Provide the (x, y) coordinate of the cell's center where the given text is located.  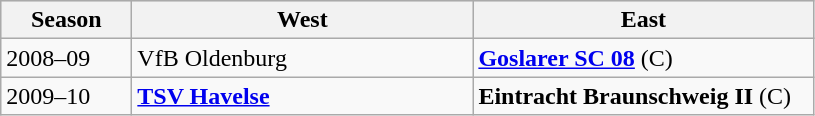
Goslarer SC 08 (C) (644, 58)
Season (66, 20)
2008–09 (66, 58)
VfB Oldenburg (302, 58)
TSV Havelse (302, 96)
2009–10 (66, 96)
East (644, 20)
West (302, 20)
Eintracht Braunschweig II (C) (644, 96)
